Identify which cell holds the provided text, then report its (x, y) central coordinate. 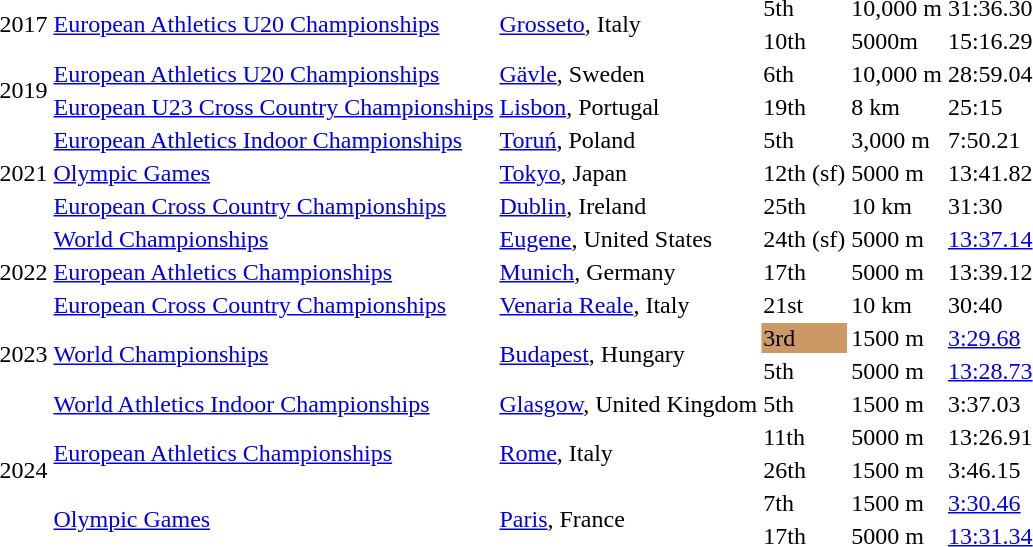
Munich, Germany (628, 272)
Gävle, Sweden (628, 74)
5000m (897, 41)
12th (sf) (804, 173)
25th (804, 206)
10,000 m (897, 74)
Toruń, Poland (628, 140)
7th (804, 503)
Dublin, Ireland (628, 206)
10th (804, 41)
Venaria Reale, Italy (628, 305)
6th (804, 74)
World Athletics Indoor Championships (274, 404)
17th (804, 272)
24th (sf) (804, 239)
Lisbon, Portugal (628, 107)
19th (804, 107)
Budapest, Hungary (628, 354)
Tokyo, Japan (628, 173)
21st (804, 305)
8 km (897, 107)
26th (804, 470)
Eugene, United States (628, 239)
European U23 Cross Country Championships (274, 107)
Glasgow, United Kingdom (628, 404)
Rome, Italy (628, 454)
3rd (804, 338)
Olympic Games (274, 173)
European Athletics U20 Championships (274, 74)
3,000 m (897, 140)
11th (804, 437)
European Athletics Indoor Championships (274, 140)
